Scan for the cell matching the given text and deliver its [X, Y] coordinate at center. 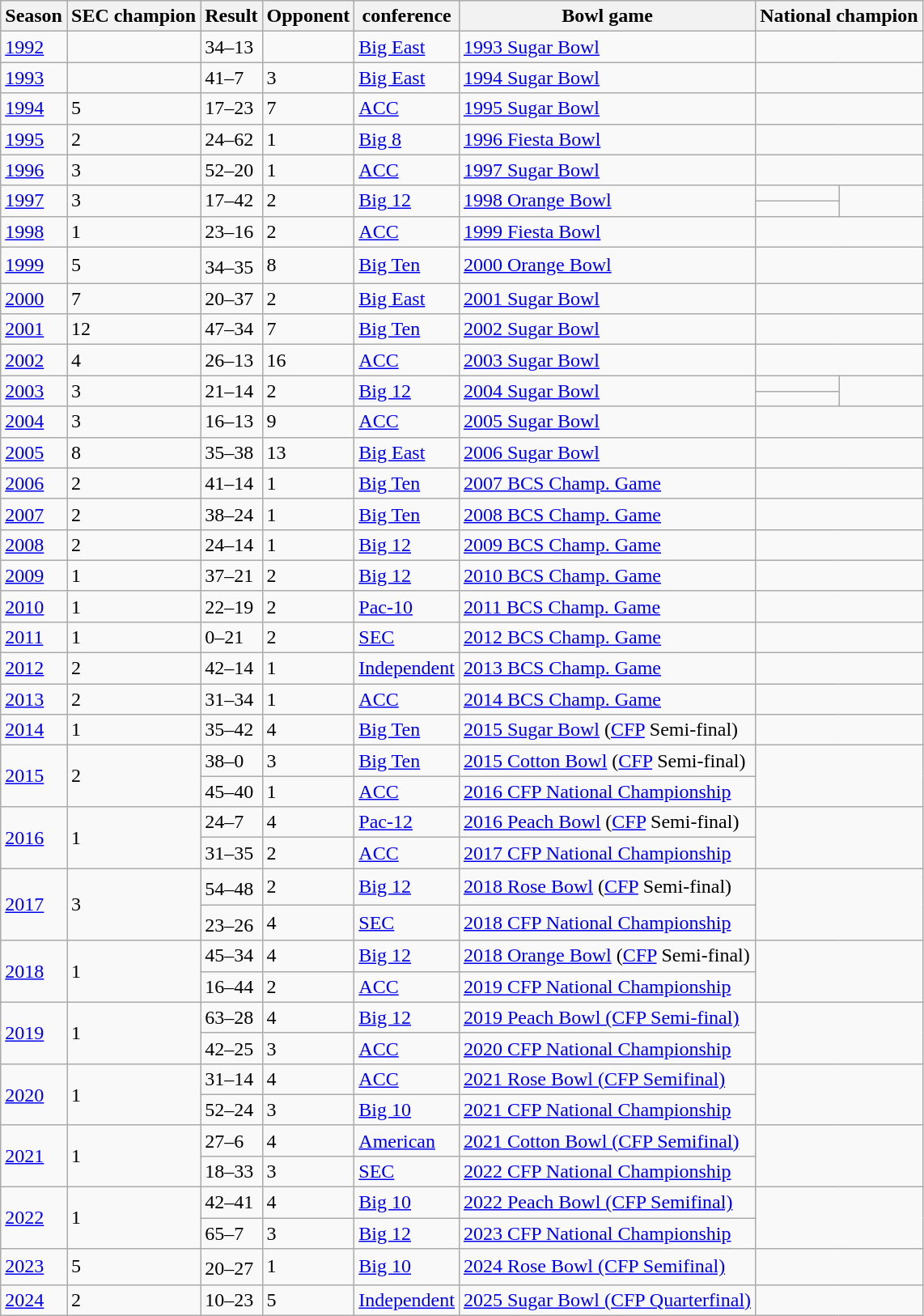
2021 Rose Bowl (CFP Semifinal) [607, 1079]
34–13 [231, 47]
2017 CFP National Championship [607, 853]
2003 [34, 391]
2024 Rose Bowl (CFP Semifinal) [607, 1267]
Season [34, 16]
2016 CFP National Championship [607, 792]
2016 [34, 838]
2014 [34, 730]
47–34 [231, 329]
2010 BCS Champ. Game [607, 575]
24–14 [231, 545]
22–19 [231, 606]
1997 Sugar Bowl [607, 170]
31–34 [231, 699]
1999 [34, 265]
54–48 [231, 887]
1993 Sugar Bowl [607, 47]
2003 Sugar Bowl [607, 360]
16–44 [231, 987]
13 [308, 452]
18–33 [231, 1172]
1996 [34, 170]
16 [308, 360]
2012 [34, 669]
26–13 [231, 360]
41–14 [231, 483]
1996 Fiesta Bowl [607, 139]
2008 [34, 545]
2005 [34, 452]
1999 Fiesta Bowl [607, 231]
17–42 [231, 201]
1998 Orange Bowl [607, 201]
2004 Sugar Bowl [607, 391]
2008 BCS Champ. Game [607, 514]
2011 BCS Champ. Game [607, 606]
1994 Sugar Bowl [607, 78]
2022 CFP National Championship [607, 1172]
35–38 [231, 452]
23–26 [231, 923]
conference [407, 16]
38–24 [231, 514]
2017 [34, 905]
38–0 [231, 761]
2001 [34, 329]
2011 [34, 637]
1992 [34, 47]
20–27 [231, 1267]
2002 [34, 360]
2000 Orange Bowl [607, 265]
National champion [839, 16]
35–42 [231, 730]
9 [308, 422]
2007 [34, 514]
27–6 [231, 1140]
SEC champion [133, 16]
12 [133, 329]
2024 [34, 1300]
2015 Sugar Bowl (CFP Semi-final) [607, 730]
23–16 [231, 231]
2019 CFP National Championship [607, 987]
21–14 [231, 391]
2015 [34, 776]
2002 Sugar Bowl [607, 329]
17–23 [231, 108]
45–34 [231, 956]
2013 BCS Champ. Game [607, 669]
34–35 [231, 265]
Opponent [308, 16]
45–40 [231, 792]
1994 [34, 108]
2004 [34, 422]
American [407, 1140]
2020 CFP National Championship [607, 1048]
31–14 [231, 1079]
2023 CFP National Championship [607, 1233]
2023 [34, 1267]
2010 [34, 606]
2025 Sugar Bowl (CFP Quarterfinal) [607, 1300]
2019 [34, 1033]
1995 Sugar Bowl [607, 108]
2009 [34, 575]
2019 Peach Bowl (CFP Semi-final) [607, 1017]
16–13 [231, 422]
Big 8 [407, 139]
2013 [34, 699]
31–35 [231, 853]
2018 Orange Bowl (CFP Semi-final) [607, 956]
65–7 [231, 1233]
42–25 [231, 1048]
2018 [34, 971]
2001 Sugar Bowl [607, 299]
52–20 [231, 170]
1993 [34, 78]
2006 [34, 483]
20–37 [231, 299]
2005 Sugar Bowl [607, 422]
1998 [34, 231]
2014 BCS Champ. Game [607, 699]
2000 [34, 299]
0–21 [231, 637]
1997 [34, 201]
41–7 [231, 78]
1995 [34, 139]
2009 BCS Champ. Game [607, 545]
42–41 [231, 1203]
10–23 [231, 1300]
52–24 [231, 1110]
Result [231, 16]
2021 CFP National Championship [607, 1110]
2007 BCS Champ. Game [607, 483]
2021 Cotton Bowl (CFP Semifinal) [607, 1140]
42–14 [231, 669]
Bowl game [607, 16]
Pac-10 [407, 606]
37–21 [231, 575]
2018 Rose Bowl (CFP Semi-final) [607, 887]
2015 Cotton Bowl (CFP Semi-final) [607, 761]
2018 CFP National Championship [607, 923]
2020 [34, 1094]
63–28 [231, 1017]
2022 Peach Bowl (CFP Semifinal) [607, 1203]
2021 [34, 1156]
2006 Sugar Bowl [607, 452]
2016 Peach Bowl (CFP Semi-final) [607, 822]
24–62 [231, 139]
2012 BCS Champ. Game [607, 637]
Pac-12 [407, 822]
24–7 [231, 822]
2022 [34, 1218]
